Extract the (X, Y) coordinate from the center of the cell holding the provided text.  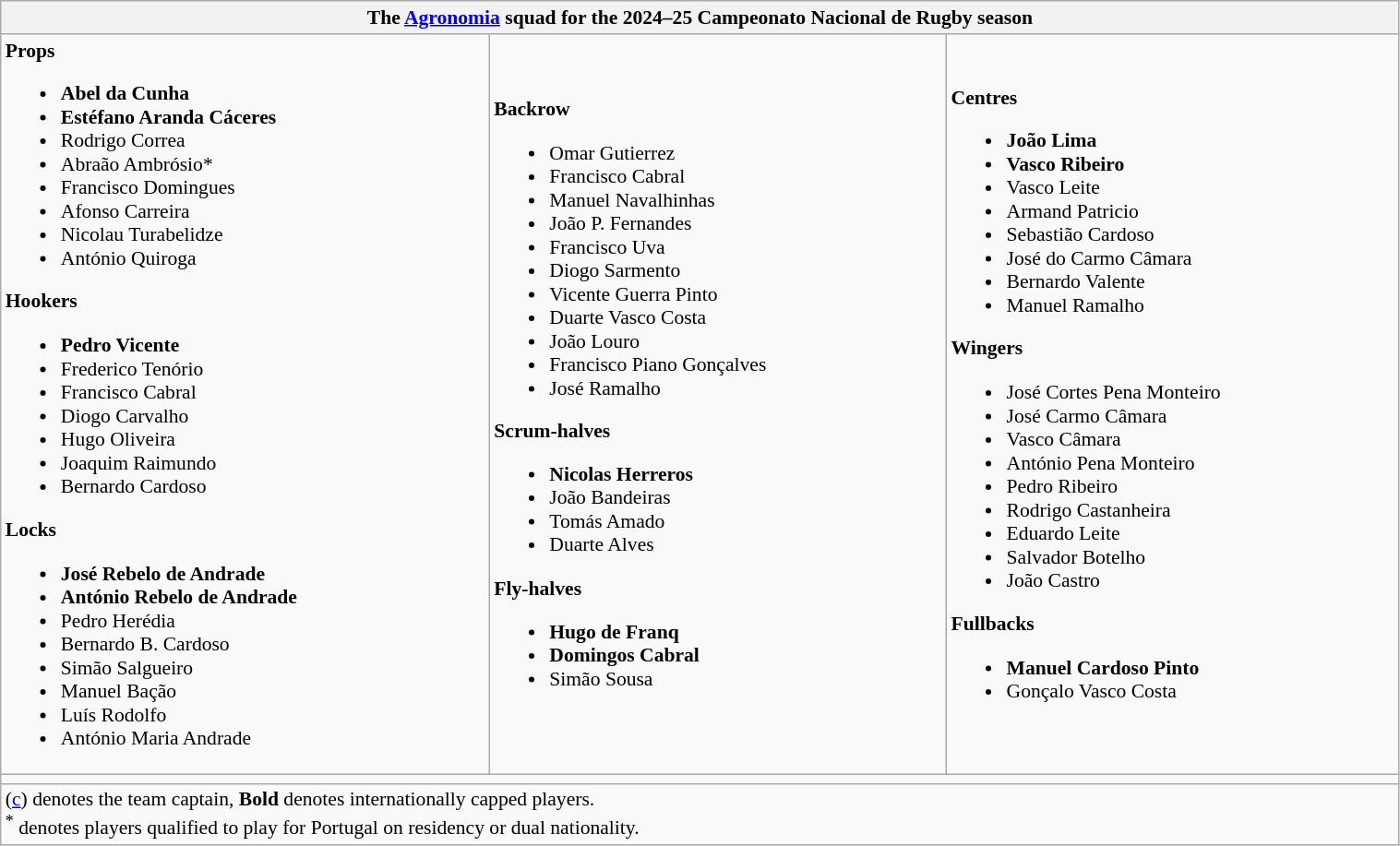
The Agronomia squad for the 2024–25 Campeonato Nacional de Rugby season (700, 18)
